Scan for the cell matching the given text and deliver its (x, y) coordinate at center. 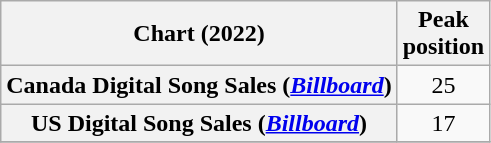
25 (443, 85)
Chart (2022) (199, 34)
Peakposition (443, 34)
Canada Digital Song Sales (Billboard) (199, 85)
US Digital Song Sales (Billboard) (199, 123)
17 (443, 123)
